Locate the cell with the specified text and output its [X, Y] center coordinate. 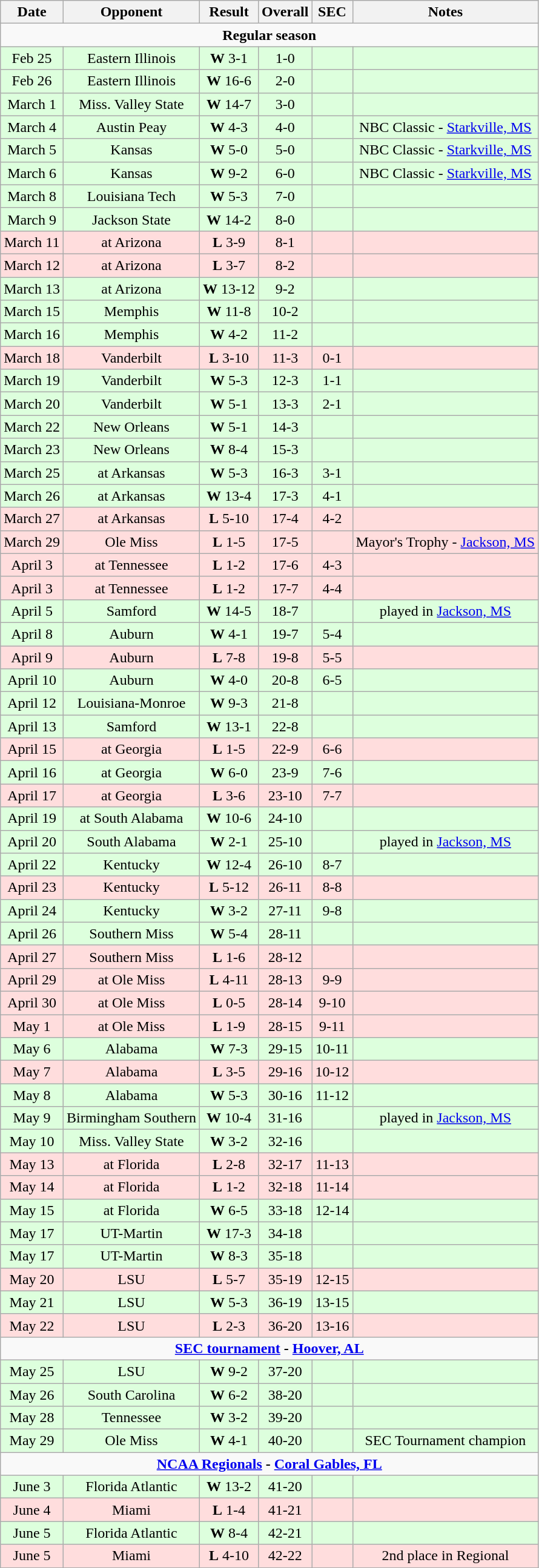
April 9 [32, 657]
39-20 [285, 1418]
12-3 [285, 381]
9-10 [332, 1003]
28-11 [285, 934]
L 7-8 [229, 657]
8-7 [332, 865]
20-8 [285, 680]
W 11-8 [229, 312]
5-4 [332, 634]
L 1-4 [229, 1510]
32-18 [285, 1187]
W 13-1 [229, 726]
17-5 [285, 542]
8-8 [332, 888]
May 15 [32, 1210]
W 13-12 [229, 289]
W 16-6 [229, 81]
April 19 [32, 819]
8-0 [285, 219]
11-13 [332, 1164]
6-5 [332, 680]
March 20 [32, 404]
41-20 [285, 1487]
0-1 [332, 358]
W 7-3 [229, 1049]
13-15 [332, 1302]
33-18 [285, 1210]
NCAA Regionals - Coral Gables, FL [269, 1464]
1-1 [332, 381]
21-8 [285, 703]
8-2 [285, 265]
May 20 [32, 1279]
29-16 [285, 1072]
L 5-10 [229, 519]
5-5 [332, 657]
April 12 [32, 703]
May 22 [32, 1325]
March 13 [32, 289]
W 4-2 [229, 335]
June 4 [32, 1510]
March 27 [32, 519]
April 29 [32, 980]
7-6 [332, 772]
Notes [446, 12]
4-0 [285, 127]
April 13 [32, 726]
April 20 [32, 842]
Birmingham Southern [131, 1118]
22-8 [285, 726]
17-7 [285, 588]
L 3-6 [229, 796]
29-15 [285, 1049]
5-0 [285, 150]
23-9 [285, 772]
L 3-7 [229, 265]
17-4 [285, 519]
April 17 [32, 796]
28-13 [285, 980]
W 4-3 [229, 127]
April 16 [32, 772]
Jackson State [131, 219]
Mayor's Trophy - Jackson, MS [446, 542]
26-10 [285, 865]
March 19 [32, 381]
37-20 [285, 1371]
June 3 [32, 1487]
Tennessee [131, 1418]
2-0 [285, 81]
19-8 [285, 657]
May 13 [32, 1164]
May 6 [32, 1049]
10-11 [332, 1049]
31-16 [285, 1118]
May 28 [32, 1418]
41-21 [285, 1510]
18-7 [285, 611]
35-19 [285, 1279]
25-10 [285, 842]
Opponent [131, 12]
13-3 [285, 404]
Result [229, 12]
March 5 [32, 150]
South Alabama [131, 842]
24-10 [285, 819]
March 25 [32, 473]
March 8 [32, 196]
W 6-0 [229, 772]
April 26 [32, 934]
36-20 [285, 1325]
Regular season [269, 35]
April 8 [32, 634]
May 21 [32, 1302]
Feb 25 [32, 58]
L 0-5 [229, 1003]
March 1 [32, 104]
W 6-2 [229, 1394]
19-7 [285, 634]
W 9-3 [229, 703]
27-11 [285, 911]
40-20 [285, 1441]
4-4 [332, 588]
Date [32, 12]
23-10 [285, 796]
March 12 [32, 265]
May 14 [32, 1187]
11-12 [332, 1095]
April 27 [32, 957]
L 5-12 [229, 888]
L 1-6 [229, 957]
9-2 [285, 289]
W 10-6 [229, 819]
28-14 [285, 1003]
March 23 [32, 450]
38-20 [285, 1394]
May 26 [32, 1394]
May 25 [32, 1371]
March 29 [32, 542]
7-0 [285, 196]
L 1-9 [229, 1026]
11-14 [332, 1187]
3-1 [332, 473]
3-0 [285, 104]
March 15 [32, 312]
Louisiana-Monroe [131, 703]
SEC [332, 12]
April 5 [32, 611]
April 15 [32, 749]
9-11 [332, 1026]
Overall [285, 12]
14-3 [285, 427]
April 10 [32, 680]
17-6 [285, 565]
32-17 [285, 1164]
March 26 [32, 496]
April 24 [32, 911]
L 3-9 [229, 242]
L 4-11 [229, 980]
28-12 [285, 957]
42-21 [285, 1533]
W 2-1 [229, 842]
42-22 [285, 1556]
March 4 [32, 127]
W 5-4 [229, 934]
26-11 [285, 888]
32-16 [285, 1141]
2nd place in Regional [446, 1556]
11-3 [285, 358]
6-6 [332, 749]
12-15 [332, 1279]
10-2 [285, 312]
15-3 [285, 450]
8-1 [285, 242]
May 1 [32, 1026]
April 30 [32, 1003]
W 5-0 [229, 150]
30-16 [285, 1095]
L 4-10 [229, 1556]
W 10-4 [229, 1118]
35-18 [285, 1256]
at South Alabama [131, 819]
W 13-2 [229, 1487]
16-3 [285, 473]
W 14-5 [229, 611]
May 10 [32, 1141]
11-2 [285, 335]
April 22 [32, 865]
4-2 [332, 519]
March 18 [32, 358]
6-0 [285, 173]
March 11 [32, 242]
May 8 [32, 1095]
May 29 [32, 1441]
9-9 [332, 980]
Feb 26 [32, 81]
W 14-7 [229, 104]
March 9 [32, 219]
April 23 [32, 888]
W 17-3 [229, 1233]
W 3-1 [229, 58]
W 8-3 [229, 1256]
May 9 [32, 1118]
L 3-5 [229, 1072]
L 2-8 [229, 1164]
March 6 [32, 173]
Louisiana Tech [131, 196]
Austin Peay [131, 127]
10-12 [332, 1072]
SEC tournament - Hoover, AL [269, 1348]
W 13-4 [229, 496]
13-16 [332, 1325]
March 22 [32, 427]
SEC Tournament champion [446, 1441]
34-18 [285, 1233]
W 6-5 [229, 1210]
W 12-4 [229, 865]
1-0 [285, 58]
L 3-10 [229, 358]
South Carolina [131, 1394]
36-19 [285, 1302]
28-15 [285, 1026]
May 7 [32, 1072]
4-3 [332, 565]
W 14-2 [229, 219]
L 2-3 [229, 1325]
2-1 [332, 404]
W 4-0 [229, 680]
7-7 [332, 796]
22-9 [285, 749]
9-8 [332, 911]
L 5-7 [229, 1279]
March 16 [32, 335]
17-3 [285, 496]
4-1 [332, 496]
12-14 [332, 1210]
